Locate the cell with the specified text and output its (X, Y) center coordinate. 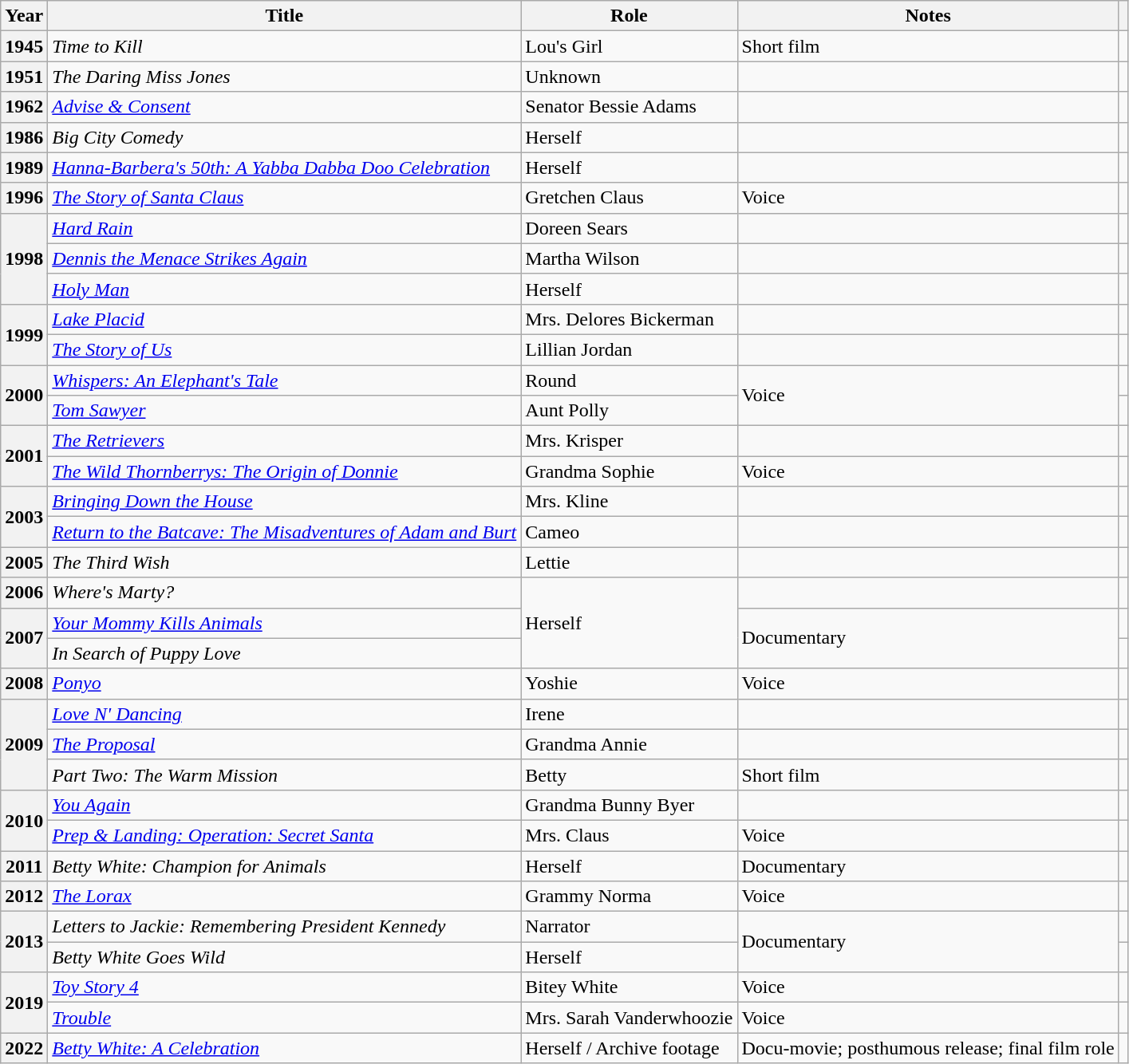
2011 (24, 865)
The Daring Miss Jones (284, 77)
Betty White: Champion for Animals (284, 865)
Grandma Annie (629, 744)
2000 (24, 396)
Holy Man (284, 289)
Notes (928, 16)
Where's Marty? (284, 593)
The Story of Santa Claus (284, 198)
Advise & Consent (284, 107)
Betty (629, 774)
1999 (24, 334)
Hard Rain (284, 228)
Mrs. Sarah Vanderwhoozie (629, 1018)
1989 (24, 167)
Herself / Archive footage (629, 1048)
You Again (284, 805)
Year (24, 16)
Grammy Norma (629, 897)
1951 (24, 77)
Role (629, 16)
Tom Sawyer (284, 411)
Gretchen Claus (629, 198)
Mrs. Krisper (629, 441)
2003 (24, 517)
Hanna-Barbera's 50th: A Yabba Dabba Doo Celebration (284, 167)
Irene (629, 714)
Toy Story 4 (284, 987)
Doreen Sears (629, 228)
1962 (24, 107)
Return to the Batcave: The Misadventures of Adam and Burt (284, 532)
Mrs. Kline (629, 502)
Prep & Landing: Operation: Secret Santa (284, 835)
Docu-movie; posthumous release; final film role (928, 1048)
Betty White: A Celebration (284, 1048)
The Retrievers (284, 441)
Unknown (629, 77)
2007 (24, 638)
Your Mommy Kills Animals (284, 623)
Mrs. Delores Bickerman (629, 319)
Title (284, 16)
1986 (24, 137)
The Wild Thornberrys: The Origin of Donnie (284, 471)
2019 (24, 1003)
1998 (24, 258)
Betty White Goes Wild (284, 957)
Love N' Dancing (284, 714)
Lillian Jordan (629, 349)
1945 (24, 46)
Round (629, 380)
2005 (24, 562)
Part Two: The Warm Mission (284, 774)
2013 (24, 942)
Big City Comedy (284, 137)
Grandma Bunny Byer (629, 805)
2008 (24, 684)
2006 (24, 593)
Letters to Jackie: Remembering President Kennedy (284, 927)
Narrator (629, 927)
Grandma Sophie (629, 471)
The Third Wish (284, 562)
Time to Kill (284, 46)
2012 (24, 897)
2022 (24, 1048)
Senator Bessie Adams (629, 107)
Bitey White (629, 987)
1996 (24, 198)
Whispers: An Elephant's Tale (284, 380)
Aunt Polly (629, 411)
Trouble (284, 1018)
Dennis the Menace Strikes Again (284, 258)
Lettie (629, 562)
The Lorax (284, 897)
2009 (24, 744)
Ponyo (284, 684)
2001 (24, 456)
Bringing Down the House (284, 502)
The Proposal (284, 744)
The Story of Us (284, 349)
Martha Wilson (629, 258)
In Search of Puppy Love (284, 653)
Cameo (629, 532)
Yoshie (629, 684)
Mrs. Claus (629, 835)
Lake Placid (284, 319)
2010 (24, 820)
Lou's Girl (629, 46)
